For the text-containing cell, return its midpoint in [x, y] coordinate format. 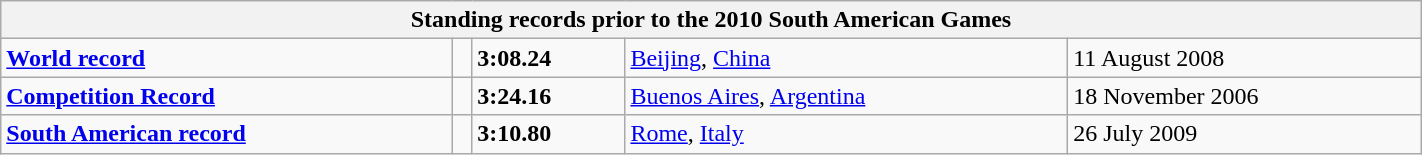
18 November 2006 [1245, 96]
26 July 2009 [1245, 134]
World record [226, 58]
3:10.80 [548, 134]
3:08.24 [548, 58]
Beijing, China [846, 58]
3:24.16 [548, 96]
Rome, Italy [846, 134]
Standing records prior to the 2010 South American Games [711, 20]
Buenos Aires, Argentina [846, 96]
11 August 2008 [1245, 58]
Competition Record [226, 96]
South American record [226, 134]
